Pinpoint the cell where the given text exists, returning its [x, y] midpoint coordinate. 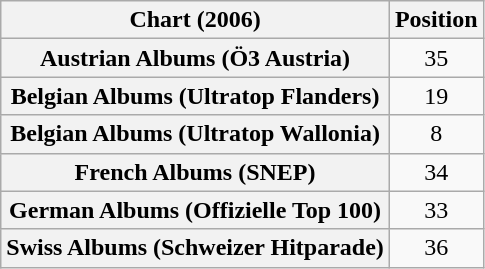
Chart (2006) [196, 20]
19 [436, 96]
Belgian Albums (Ultratop Wallonia) [196, 134]
Austrian Albums (Ö3 Austria) [196, 58]
Position [436, 20]
8 [436, 134]
Swiss Albums (Schweizer Hitparade) [196, 248]
35 [436, 58]
34 [436, 172]
36 [436, 248]
German Albums (Offizielle Top 100) [196, 210]
French Albums (SNEP) [196, 172]
33 [436, 210]
Belgian Albums (Ultratop Flanders) [196, 96]
